Search for the cell housing the specified text and yield its (x, y) center coordinate. 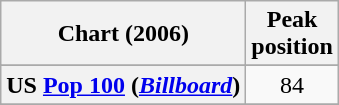
Chart (2006) (124, 34)
84 (292, 85)
US Pop 100 (Billboard) (124, 85)
Peakposition (292, 34)
